Find where the given text appears and provide that cell's center as (X, Y) coordinate. 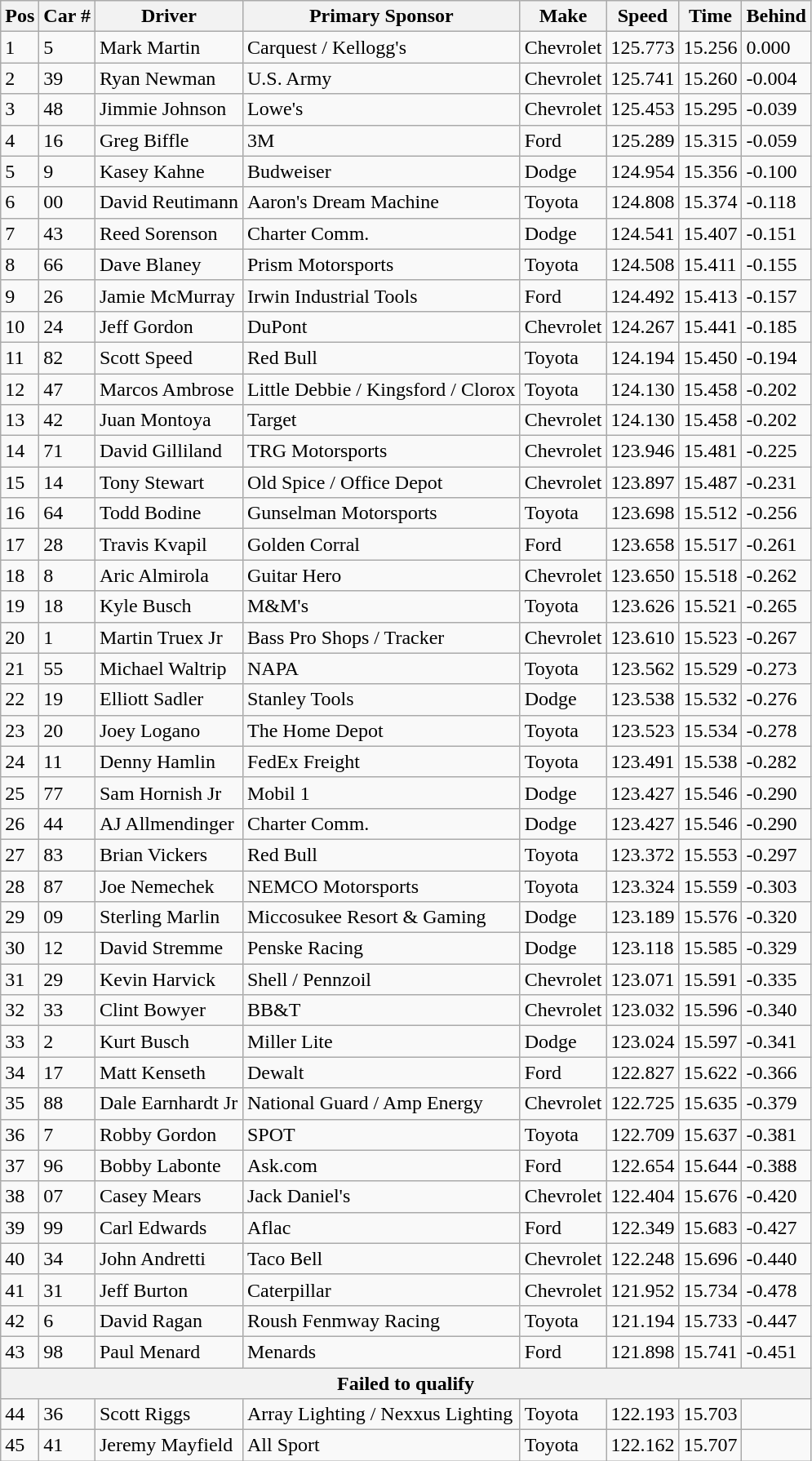
Carl Edwards (168, 1228)
Aric Almirola (168, 575)
Taco Bell (381, 1259)
David Reutimann (168, 202)
-0.440 (776, 1259)
Ryan Newman (168, 78)
124.267 (643, 326)
-0.329 (776, 948)
122.349 (643, 1228)
-0.427 (776, 1228)
Reed Sorenson (168, 233)
Driver (168, 16)
123.658 (643, 544)
15 (20, 482)
David Stremme (168, 948)
Marcos Ambrose (168, 389)
77 (67, 793)
123.610 (643, 637)
Gunselman Motorsports (381, 513)
124.194 (643, 357)
Kurt Busch (168, 1041)
Time (710, 16)
Dale Earnhardt Jr (168, 1104)
-0.381 (776, 1135)
123.946 (643, 451)
Mobil 1 (381, 793)
23 (20, 730)
125.453 (643, 109)
-0.303 (776, 886)
Car # (67, 16)
15.295 (710, 109)
Golden Corral (381, 544)
Clint Bowyer (168, 1010)
Michael Waltrip (168, 668)
15.512 (710, 513)
83 (67, 855)
Kasey Kahne (168, 171)
The Home Depot (381, 730)
15.553 (710, 855)
15.676 (710, 1197)
Brian Vickers (168, 855)
122.248 (643, 1259)
-0.039 (776, 109)
NAPA (381, 668)
-0.276 (776, 699)
Irwin Industrial Tools (381, 295)
Speed (643, 16)
-0.059 (776, 140)
15.596 (710, 1010)
123.032 (643, 1010)
15.260 (710, 78)
-0.231 (776, 482)
Scott Riggs (168, 1414)
-0.478 (776, 1290)
123.897 (643, 482)
Lowe's (381, 109)
Joey Logano (168, 730)
-0.335 (776, 979)
30 (20, 948)
88 (67, 1104)
Aflac (381, 1228)
-0.451 (776, 1352)
Penske Racing (381, 948)
-0.340 (776, 1010)
-0.341 (776, 1041)
-0.262 (776, 575)
123.562 (643, 668)
122.404 (643, 1197)
-0.447 (776, 1321)
Miller Lite (381, 1041)
David Gilliland (168, 451)
Miccosukee Resort & Gaming (381, 917)
Stanley Tools (381, 699)
00 (67, 202)
09 (67, 917)
Scott Speed (168, 357)
15.411 (710, 264)
124.808 (643, 202)
Ask.com (381, 1166)
-0.388 (776, 1166)
21 (20, 668)
25 (20, 793)
15.523 (710, 637)
124.508 (643, 264)
15.559 (710, 886)
3M (381, 140)
45 (20, 1445)
15.703 (710, 1414)
Tony Stewart (168, 482)
122.827 (643, 1072)
Jeremy Mayfield (168, 1445)
Carquest / Kellogg's (381, 47)
Matt Kenseth (168, 1072)
15.707 (710, 1445)
Jamie McMurray (168, 295)
47 (67, 389)
87 (67, 886)
Travis Kvapil (168, 544)
123.538 (643, 699)
124.492 (643, 295)
Dave Blaney (168, 264)
Caterpillar (381, 1290)
121.898 (643, 1352)
Casey Mears (168, 1197)
0.000 (776, 47)
-0.100 (776, 171)
Little Debbie / Kingsford / Clorox (381, 389)
-0.256 (776, 513)
15.622 (710, 1072)
123.324 (643, 886)
Target (381, 420)
-0.194 (776, 357)
123.698 (643, 513)
Denny Hamlin (168, 762)
-0.278 (776, 730)
3 (20, 109)
Greg Biffle (168, 140)
Kevin Harvick (168, 979)
Joe Nemechek (168, 886)
15.413 (710, 295)
-0.267 (776, 637)
Paul Menard (168, 1352)
15.517 (710, 544)
-0.420 (776, 1197)
15.637 (710, 1135)
15.591 (710, 979)
Robby Gordon (168, 1135)
15.538 (710, 762)
Prism Motorsports (381, 264)
35 (20, 1104)
123.372 (643, 855)
15.518 (710, 575)
15.487 (710, 482)
15.644 (710, 1166)
123.071 (643, 979)
123.118 (643, 948)
32 (20, 1010)
71 (67, 451)
Jimmie Johnson (168, 109)
121.952 (643, 1290)
15.683 (710, 1228)
Mark Martin (168, 47)
Elliott Sadler (168, 699)
All Sport (381, 1445)
-0.282 (776, 762)
15.741 (710, 1352)
Guitar Hero (381, 575)
124.541 (643, 233)
-0.261 (776, 544)
-0.320 (776, 917)
125.773 (643, 47)
15.576 (710, 917)
Jeff Burton (168, 1290)
122.162 (643, 1445)
Sterling Marlin (168, 917)
SPOT (381, 1135)
124.954 (643, 171)
15.356 (710, 171)
-0.225 (776, 451)
15.521 (710, 606)
Make (563, 16)
DuPont (381, 326)
123.523 (643, 730)
-0.379 (776, 1104)
Martin Truex Jr (168, 637)
122.725 (643, 1104)
Jeff Gordon (168, 326)
38 (20, 1197)
-0.157 (776, 295)
99 (67, 1228)
40 (20, 1259)
15.534 (710, 730)
-0.366 (776, 1072)
-0.155 (776, 264)
TRG Motorsports (381, 451)
15.635 (710, 1104)
125.289 (643, 140)
Budweiser (381, 171)
Todd Bodine (168, 513)
66 (67, 264)
FedEx Freight (381, 762)
15.597 (710, 1041)
David Ragan (168, 1321)
98 (67, 1352)
Dewalt (381, 1072)
Bass Pro Shops / Tracker (381, 637)
123.024 (643, 1041)
122.709 (643, 1135)
15.532 (710, 699)
-0.273 (776, 668)
122.654 (643, 1166)
Shell / Pennzoil (381, 979)
96 (67, 1166)
122.193 (643, 1414)
Bobby Labonte (168, 1166)
82 (67, 357)
Behind (776, 16)
07 (67, 1197)
123.491 (643, 762)
123.626 (643, 606)
-0.265 (776, 606)
15.256 (710, 47)
123.650 (643, 575)
27 (20, 855)
4 (20, 140)
Failed to qualify (406, 1383)
-0.185 (776, 326)
55 (67, 668)
Primary Sponsor (381, 16)
15.481 (710, 451)
15.529 (710, 668)
15.450 (710, 357)
Roush Fenmway Racing (381, 1321)
15.733 (710, 1321)
National Guard / Amp Energy (381, 1104)
Array Lighting / Nexxus Lighting (381, 1414)
15.696 (710, 1259)
Pos (20, 16)
-0.297 (776, 855)
AJ Allmendinger (168, 824)
15.407 (710, 233)
48 (67, 109)
Jack Daniel's (381, 1197)
Sam Hornish Jr (168, 793)
10 (20, 326)
13 (20, 420)
22 (20, 699)
37 (20, 1166)
M&M's (381, 606)
Juan Montoya (168, 420)
BB&T (381, 1010)
15.374 (710, 202)
Aaron's Dream Machine (381, 202)
64 (67, 513)
Kyle Busch (168, 606)
Old Spice / Office Depot (381, 482)
U.S. Army (381, 78)
John Andretti (168, 1259)
Menards (381, 1352)
-0.151 (776, 233)
15.734 (710, 1290)
-0.004 (776, 78)
125.741 (643, 78)
15.441 (710, 326)
15.585 (710, 948)
121.194 (643, 1321)
15.315 (710, 140)
-0.118 (776, 202)
NEMCO Motorsports (381, 886)
123.189 (643, 917)
